Capture the cell that displays the provided text and extract its [X, Y] central coordinate. 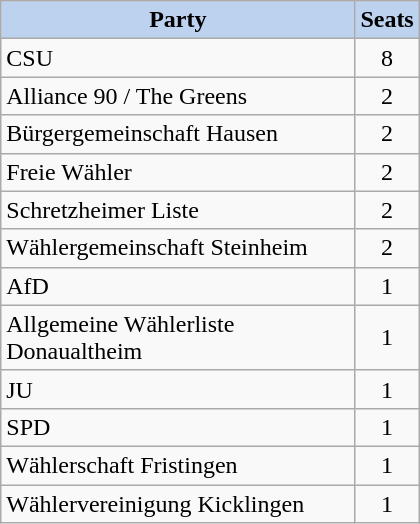
CSU [178, 58]
Wählervereinigung Kicklingen [178, 503]
SPD [178, 427]
AfD [178, 286]
Party [178, 20]
Freie Wähler [178, 172]
Schretzheimer Liste [178, 210]
Wählerschaft Fristingen [178, 465]
8 [387, 58]
Allgemeine Wählerliste Donaualtheim [178, 338]
Alliance 90 / The Greens [178, 96]
JU [178, 389]
Wählergemeinschaft Steinheim [178, 248]
Bürgergemeinschaft Hausen [178, 134]
Seats [387, 20]
